From the cell containing the given text, extract its center point as [x, y] coordinate. 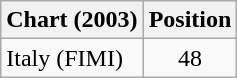
Position [190, 20]
48 [190, 58]
Italy (FIMI) [72, 58]
Chart (2003) [72, 20]
